Output the (x, y) coordinate of the center of the cell containing the given text.  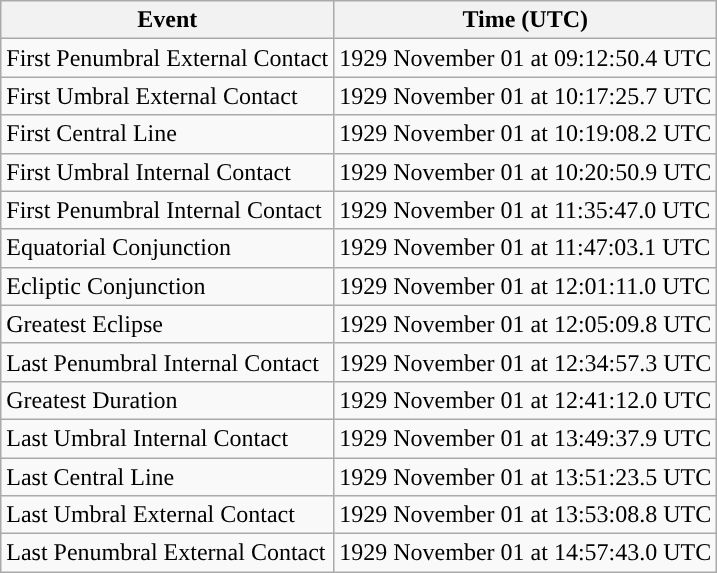
Last Penumbral Internal Contact (168, 362)
First Central Line (168, 134)
Last Umbral External Contact (168, 515)
First Umbral Internal Contact (168, 172)
Greatest Duration (168, 400)
Time (UTC) (526, 20)
First Penumbral External Contact (168, 58)
1929 November 01 at 13:51:23.5 UTC (526, 477)
1929 November 01 at 09:12:50.4 UTC (526, 58)
1929 November 01 at 11:35:47.0 UTC (526, 210)
Ecliptic Conjunction (168, 286)
1929 November 01 at 11:47:03.1 UTC (526, 248)
First Umbral External Contact (168, 96)
1929 November 01 at 14:57:43.0 UTC (526, 553)
1929 November 01 at 10:19:08.2 UTC (526, 134)
1929 November 01 at 13:49:37.9 UTC (526, 438)
Equatorial Conjunction (168, 248)
1929 November 01 at 13:53:08.8 UTC (526, 515)
1929 November 01 at 12:34:57.3 UTC (526, 362)
1929 November 01 at 10:17:25.7 UTC (526, 96)
Last Umbral Internal Contact (168, 438)
Last Central Line (168, 477)
1929 November 01 at 10:20:50.9 UTC (526, 172)
Greatest Eclipse (168, 324)
1929 November 01 at 12:01:11.0 UTC (526, 286)
Event (168, 20)
1929 November 01 at 12:05:09.8 UTC (526, 324)
First Penumbral Internal Contact (168, 210)
1929 November 01 at 12:41:12.0 UTC (526, 400)
Last Penumbral External Contact (168, 553)
